Return [x, y] of the center of cell containing provided text 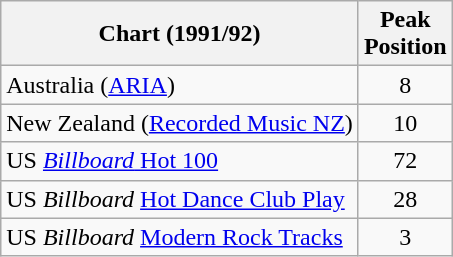
72 [405, 161]
US Billboard Modern Rock Tracks [180, 237]
US Billboard Hot Dance Club Play [180, 199]
New Zealand (Recorded Music NZ) [180, 123]
8 [405, 85]
Australia (ARIA) [180, 85]
Chart (1991/92) [180, 34]
US Billboard Hot 100 [180, 161]
PeakPosition [405, 34]
28 [405, 199]
10 [405, 123]
3 [405, 237]
